Find where the given text appears and provide that cell's center as (X, Y) coordinate. 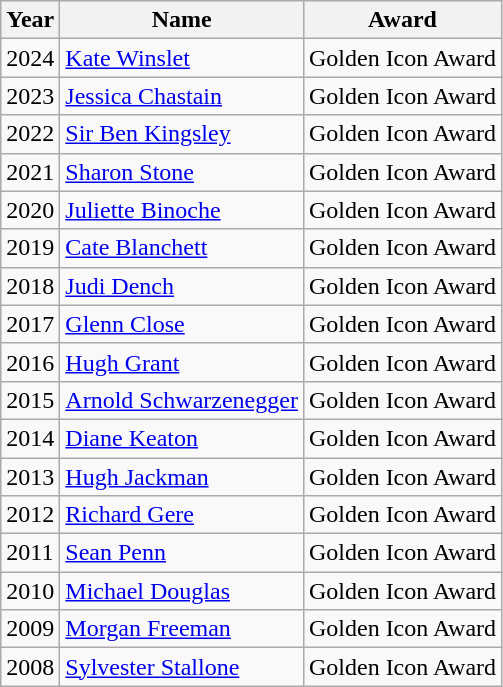
2015 (30, 400)
Sir Ben Kingsley (182, 134)
Cate Blanchett (182, 248)
Diane Keaton (182, 438)
Arnold Schwarzenegger (182, 400)
Michael Douglas (182, 591)
Judi Dench (182, 286)
2014 (30, 438)
2021 (30, 172)
Kate Winslet (182, 58)
Hugh Grant (182, 362)
Glenn Close (182, 324)
Sylvester Stallone (182, 667)
2013 (30, 477)
2020 (30, 210)
Year (30, 20)
2022 (30, 134)
2017 (30, 324)
Jessica Chastain (182, 96)
Name (182, 20)
2011 (30, 553)
2019 (30, 248)
2018 (30, 286)
Award (402, 20)
Richard Gere (182, 515)
2010 (30, 591)
Sharon Stone (182, 172)
2009 (30, 629)
2024 (30, 58)
2016 (30, 362)
Juliette Binoche (182, 210)
2012 (30, 515)
Hugh Jackman (182, 477)
2008 (30, 667)
Morgan Freeman (182, 629)
2023 (30, 96)
Sean Penn (182, 553)
